Output the [x, y] coordinate of the center of the cell containing the given text.  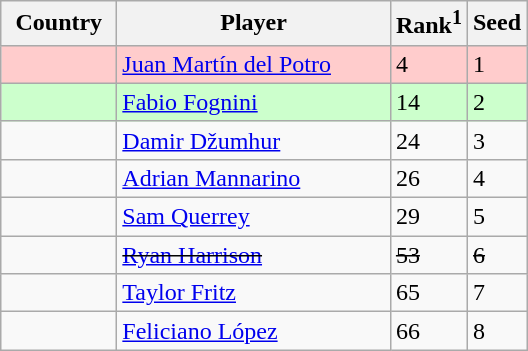
Country [59, 24]
8 [496, 331]
65 [428, 293]
Adrian Mannarino [254, 178]
Sam Querrey [254, 217]
7 [496, 293]
24 [428, 140]
Juan Martín del Potro [254, 64]
Ryan Harrison [254, 255]
6 [496, 255]
14 [428, 102]
Player [254, 24]
Damir Džumhur [254, 140]
Fabio Fognini [254, 102]
53 [428, 255]
1 [496, 64]
Taylor Fritz [254, 293]
5 [496, 217]
29 [428, 217]
26 [428, 178]
Rank1 [428, 24]
Feliciano López [254, 331]
Seed [496, 24]
3 [496, 140]
2 [496, 102]
66 [428, 331]
